Locate the cell with the specified text and output its (X, Y) center coordinate. 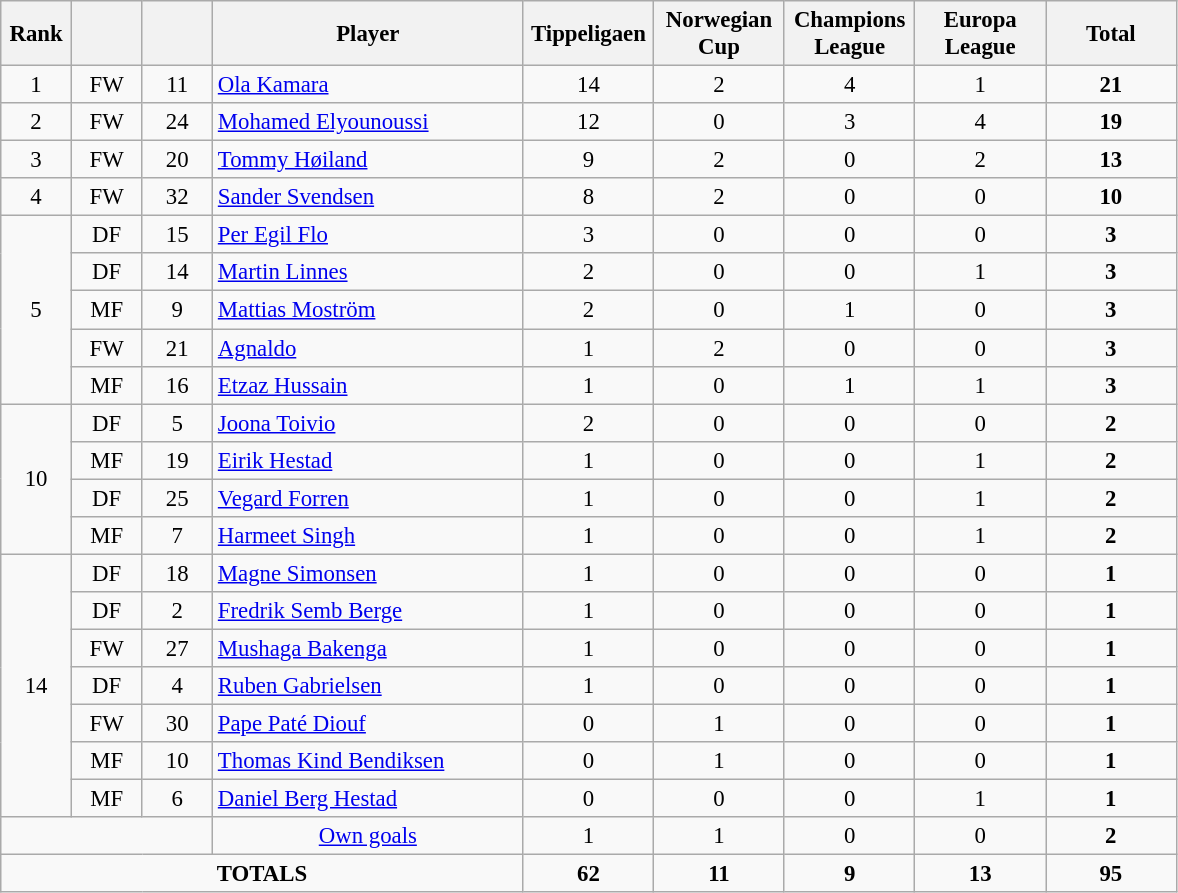
Pape Paté Diouf (368, 724)
Mattias Moström (368, 310)
Thomas Kind Bendiksen (368, 761)
95 (1112, 874)
Norwegian Cup (720, 34)
6 (178, 799)
Sander Svendsen (368, 197)
62 (588, 874)
Joona Toivio (368, 423)
Martin Linnes (368, 273)
Total (1112, 34)
Etzaz Hussain (368, 385)
Harmeet Singh (368, 536)
Rank (36, 34)
Ola Kamara (368, 85)
Ruben Gabrielsen (368, 686)
Vegard Forren (368, 498)
12 (588, 122)
Player (368, 34)
Magne Simonsen (368, 573)
Tommy Høiland (368, 160)
Mushaga Bakenga (368, 648)
18 (178, 573)
Eirik Hestad (368, 460)
Own goals (368, 836)
8 (588, 197)
Daniel Berg Hestad (368, 799)
20 (178, 160)
TOTALS (262, 874)
Champions League (850, 34)
27 (178, 648)
30 (178, 724)
32 (178, 197)
Fredrik Semb Berge (368, 611)
24 (178, 122)
Mohamed Elyounoussi (368, 122)
Tippeligaen (588, 34)
25 (178, 498)
15 (178, 235)
Per Egil Flo (368, 235)
Agnaldo (368, 348)
Europa League (980, 34)
7 (178, 536)
16 (178, 385)
